Return (X, Y) of the center of cell containing provided text 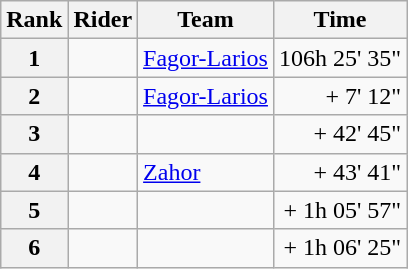
Rider (103, 20)
+ 1h 06' 25" (340, 248)
+ 7' 12" (340, 96)
+ 42' 45" (340, 134)
+ 43' 41" (340, 172)
+ 1h 05' 57" (340, 210)
2 (34, 96)
Team (206, 20)
106h 25' 35" (340, 58)
5 (34, 210)
Rank (34, 20)
Time (340, 20)
1 (34, 58)
6 (34, 248)
3 (34, 134)
Zahor (206, 172)
4 (34, 172)
